Extract the (x, y) coordinate from the center of the cell holding the provided text.  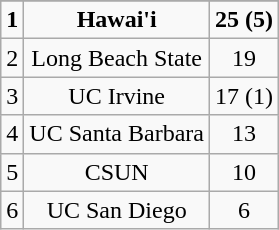
UC San Diego (117, 210)
UC Santa Barbara (117, 134)
Long Beach State (117, 58)
3 (12, 96)
25 (5) (244, 20)
17 (1) (244, 96)
2 (12, 58)
4 (12, 134)
Hawai'i (117, 20)
CSUN (117, 172)
UC Irvine (117, 96)
1 (12, 20)
19 (244, 58)
5 (12, 172)
13 (244, 134)
10 (244, 172)
